Determine the (X, Y) coordinate at the center of the cell enclosing the given text.  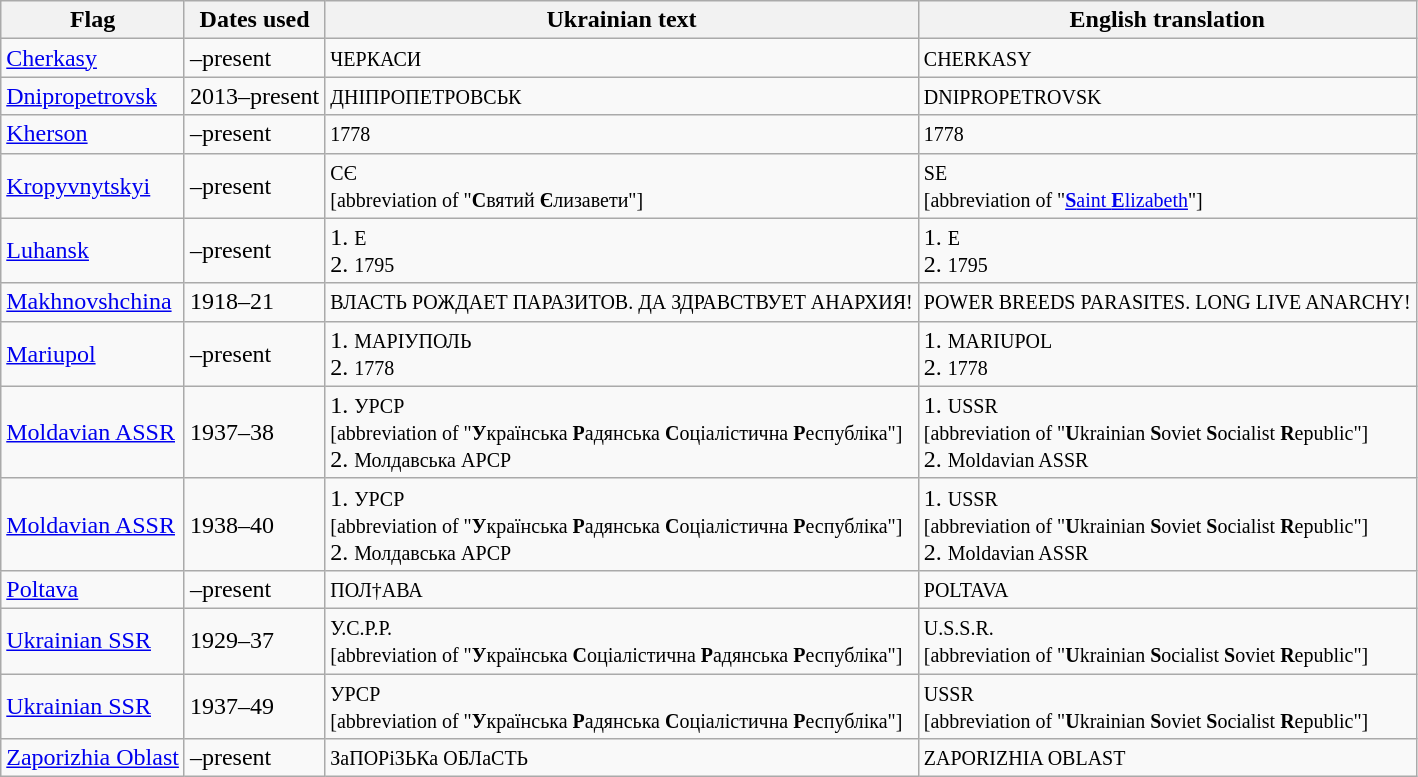
Flag (93, 20)
USSR[abbreviation of "Ukrainian Soviet Socialist Republic"] (1167, 706)
ДНІПРОПЕТРОВСЬК (622, 96)
Mariupol (93, 354)
Poltava (93, 589)
Dates used (254, 20)
Cherkasy (93, 58)
1937–49 (254, 706)
1918–21 (254, 302)
POLTAVA (1167, 589)
CЄ[abbreviation of "Святий Єлизавети"] (622, 186)
ЗаПОРіЗЬКа ОБЛаСТЬ (622, 758)
Luhansk (93, 250)
1929–37 (254, 640)
1. MARIUPOL2. 1778 (1167, 354)
CHERKASY (1167, 58)
ZAPORIZHIA OBLAST (1167, 758)
U.S.S.R.[abbreviation of "Ukrainian Socialist Soviet Republic"] (1167, 640)
SE[abbreviation of "Saint Elizabeth"] (1167, 186)
ВЛАСТЬ РОЖДАЕТ ПАРАЗИТОВ. ДА ЗДРАВСТВУЕТ АНАРХИЯ! (622, 302)
English translation (1167, 20)
Ukrainian text (622, 20)
1938–40 (254, 524)
DNIPROPETROVSK (1167, 96)
Dnipropetrovsk (93, 96)
УРСР[abbreviation of "Українська Радянська Соціалістична Республіка"] (622, 706)
ПОЛ†АВА (622, 589)
1. МАРІУПОЛЬ2. 1778 (622, 354)
ЧЕРКАСИ (622, 58)
Kherson (93, 134)
Zaporizhia Oblast (93, 758)
POWER BREEDS PARASITES. LONG LIVE ANARCHY! (1167, 302)
У.C.P.Р.[abbreviation of "Українська Соціалістична Радянська Республіка"] (622, 640)
1937–38 (254, 432)
2013–present (254, 96)
Kropyvnytskyi (93, 186)
Makhnovshchina (93, 302)
